From the cell containing the given text, extract its center point as [x, y] coordinate. 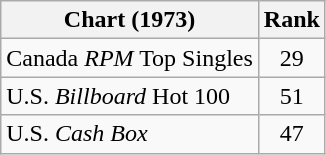
47 [292, 134]
Chart (1973) [130, 20]
29 [292, 58]
U.S. Billboard Hot 100 [130, 96]
51 [292, 96]
Canada RPM Top Singles [130, 58]
U.S. Cash Box [130, 134]
Rank [292, 20]
